Detect which cell encompasses the target text, then output its [X, Y] center coordinate. 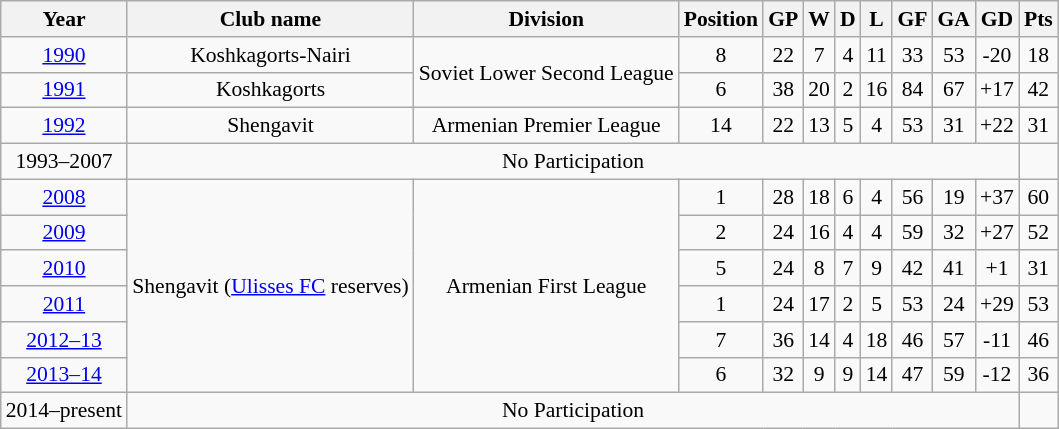
Division [546, 19]
28 [783, 197]
L [877, 19]
52 [1038, 233]
38 [783, 90]
-11 [997, 340]
Koshkagorts [270, 90]
2008 [64, 197]
2013–14 [64, 375]
Shengavit (Ulisses FC reserves) [270, 286]
1990 [64, 55]
47 [912, 375]
Soviet Lower Second League [546, 72]
19 [954, 197]
Armenian First League [546, 286]
GD [997, 19]
-12 [997, 375]
84 [912, 90]
2010 [64, 269]
2009 [64, 233]
11 [877, 55]
+17 [997, 90]
+29 [997, 304]
1992 [64, 126]
67 [954, 90]
Koshkagorts-Nairi [270, 55]
Shengavit [270, 126]
57 [954, 340]
1993–2007 [64, 162]
17 [819, 304]
+27 [997, 233]
20 [819, 90]
13 [819, 126]
Armenian Premier League [546, 126]
2014–present [64, 411]
+37 [997, 197]
GF [912, 19]
Club name [270, 19]
1991 [64, 90]
GP [783, 19]
W [819, 19]
+1 [997, 269]
Year [64, 19]
56 [912, 197]
60 [1038, 197]
Position [721, 19]
D [848, 19]
2011 [64, 304]
-20 [997, 55]
2012–13 [64, 340]
+22 [997, 126]
Pts [1038, 19]
33 [912, 55]
GA [954, 19]
41 [954, 269]
